Search for the cell housing the specified text and yield its [X, Y] center coordinate. 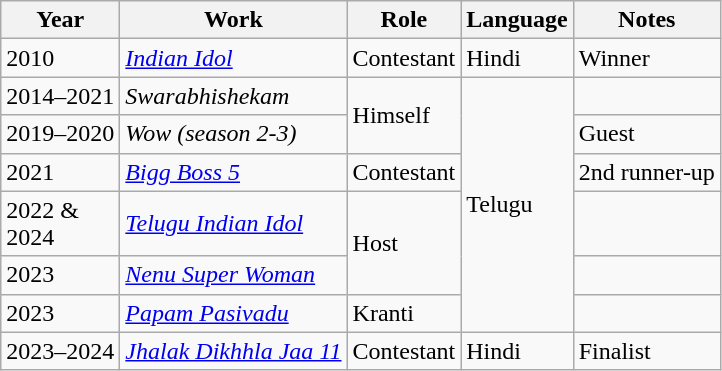
Nenu Super Woman [234, 275]
Telugu Indian Idol [234, 224]
Year [60, 20]
Work [234, 20]
Guest [646, 134]
Finalist [646, 351]
2010 [60, 58]
Host [404, 242]
Swarabhishekam [234, 96]
Wow (season 2-3) [234, 134]
2019–2020 [60, 134]
Role [404, 20]
Telugu [517, 204]
Bigg Boss 5 [234, 172]
2nd runner-up [646, 172]
Notes [646, 20]
2021 [60, 172]
Himself [404, 115]
Papam Pasivadu [234, 313]
2022 &2024 [60, 224]
Language [517, 20]
Kranti [404, 313]
2023–2024 [60, 351]
2014–2021 [60, 96]
Jhalak Dikhhla Jaa 11 [234, 351]
Indian Idol [234, 58]
Winner [646, 58]
